Find where the given text appears and provide that cell's center as [X, Y] coordinate. 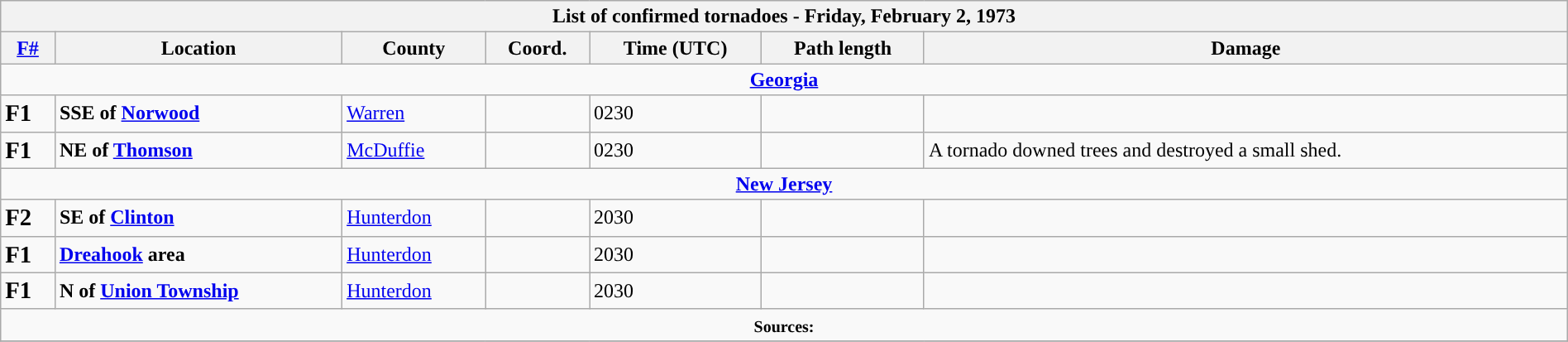
SE of Clinton [198, 218]
McDuffie [414, 150]
Coord. [538, 48]
Path length [844, 48]
Warren [414, 113]
Dreahook area [198, 254]
List of confirmed tornadoes - Friday, February 2, 1973 [784, 17]
N of Union Township [198, 291]
SSE of Norwood [198, 113]
County [414, 48]
F# [28, 48]
New Jersey [784, 184]
NE of Thomson [198, 150]
Time (UTC) [676, 48]
Georgia [784, 79]
F2 [28, 218]
Sources: [784, 325]
Damage [1245, 48]
Location [198, 48]
A tornado downed trees and destroyed a small shed. [1245, 150]
